Capture the cell that displays the provided text and extract its (X, Y) central coordinate. 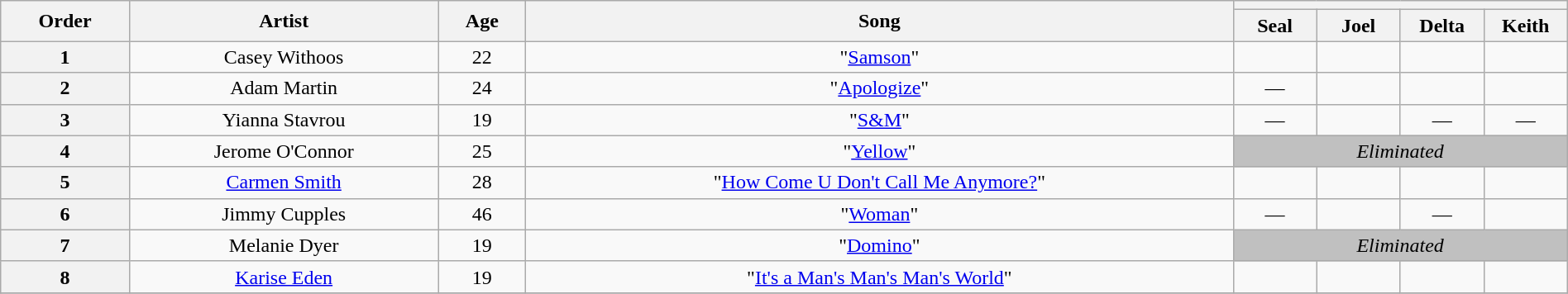
1 (65, 57)
28 (482, 183)
22 (482, 57)
Jimmy Cupples (283, 214)
"Yellow" (880, 151)
Seal (1275, 26)
7 (65, 245)
Song (880, 21)
Carmen Smith (283, 183)
Jerome O'Connor (283, 151)
Yianna Stavrou (283, 120)
46 (482, 214)
Melanie Dyer (283, 245)
25 (482, 151)
Order (65, 21)
5 (65, 183)
Artist (283, 21)
6 (65, 214)
Delta (1442, 26)
"S&M" (880, 120)
"Samson" (880, 57)
"Domino" (880, 245)
"Woman" (880, 214)
"How Come U Don't Call Me Anymore?" (880, 183)
Casey Withoos (283, 57)
3 (65, 120)
8 (65, 277)
2 (65, 88)
"It's a Man's Man's Man's World" (880, 277)
4 (65, 151)
24 (482, 88)
Karise Eden (283, 277)
"Apologize" (880, 88)
Adam Martin (283, 88)
Joel (1358, 26)
Keith (1525, 26)
Age (482, 21)
